Return (X, Y) of the center of cell containing provided text 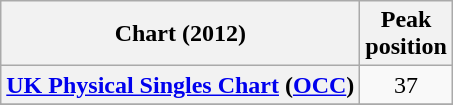
37 (406, 85)
Chart (2012) (180, 34)
Peakposition (406, 34)
UK Physical Singles Chart (OCC) (180, 85)
